Extract the [X, Y] coordinate from the center of the cell holding the provided text.  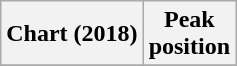
Peak position [189, 34]
Chart (2018) [72, 34]
